Return (x, y) of the center of cell containing provided text 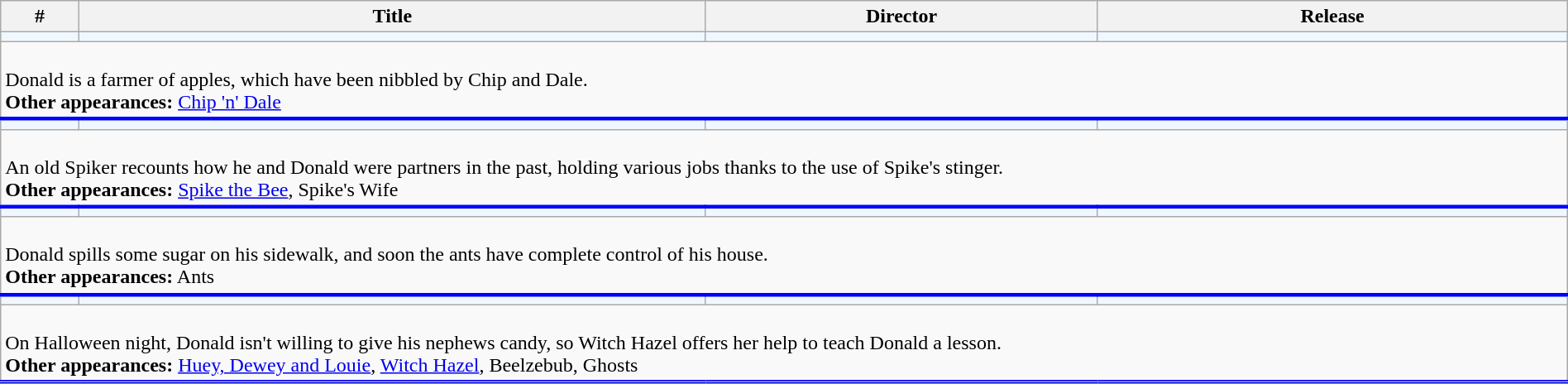
Title (392, 17)
Director (901, 17)
Donald is a farmer of apples, which have been nibbled by Chip and Dale.Other appearances: Chip 'n' Dale (784, 80)
Donald spills some sugar on his sidewalk, and soon the ants have complete control of his house.Other appearances: Ants (784, 256)
Release (1332, 17)
# (40, 17)
